For the text-containing cell, return its midpoint in (x, y) coordinate format. 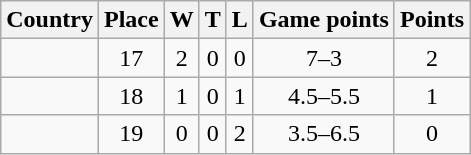
L (240, 20)
7–3 (324, 58)
Place (131, 20)
19 (131, 134)
Country (50, 20)
18 (131, 96)
3.5–6.5 (324, 134)
Game points (324, 20)
Points (432, 20)
17 (131, 58)
T (212, 20)
W (182, 20)
4.5–5.5 (324, 96)
